From the cell containing the given text, extract its center point as (X, Y) coordinate. 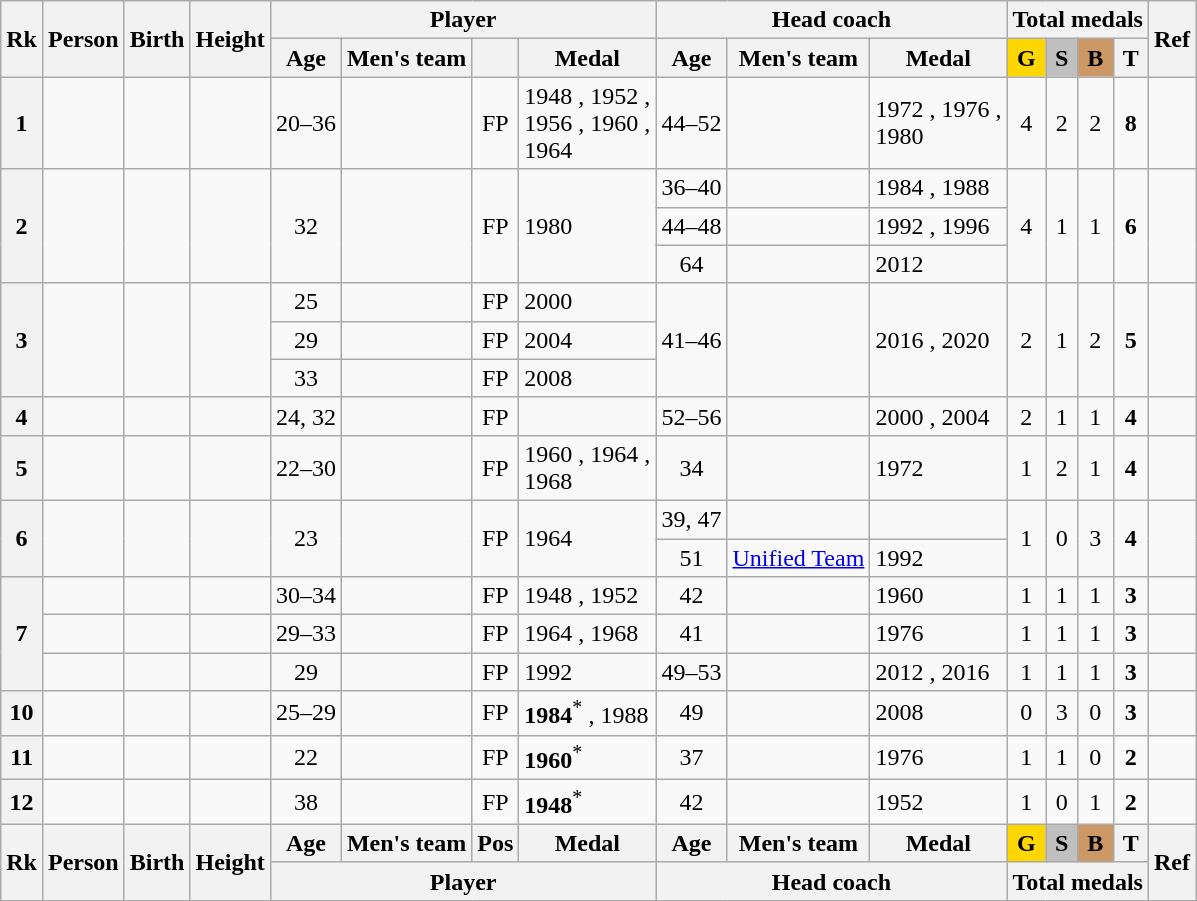
25–29 (306, 714)
1964 , 1968 (588, 634)
37 (692, 758)
49 (692, 714)
2012 (938, 264)
52–56 (692, 416)
33 (306, 378)
41 (692, 634)
2016 , 2020 (938, 340)
1972 (938, 468)
64 (692, 264)
1948 , 1952 ,1956 , 1960 ,1964 (588, 123)
44–52 (692, 123)
2004 (588, 340)
23 (306, 538)
12 (22, 802)
1984 , 1988 (938, 188)
25 (306, 302)
24, 32 (306, 416)
39, 47 (692, 519)
49–53 (692, 672)
1972 , 1976 ,1980 (938, 123)
11 (22, 758)
22 (306, 758)
38 (306, 802)
1984* , 1988 (588, 714)
36–40 (692, 188)
2000 , 2004 (938, 416)
1964 (588, 538)
1948 , 1952 (588, 596)
1960 (938, 596)
8 (1130, 123)
44–48 (692, 226)
10 (22, 714)
1960* (588, 758)
32 (306, 226)
20–36 (306, 123)
29–33 (306, 634)
34 (692, 468)
1952 (938, 802)
22–30 (306, 468)
1948* (588, 802)
1980 (588, 226)
7 (22, 634)
1992 , 1996 (938, 226)
Unified Team (798, 557)
2012 , 2016 (938, 672)
51 (692, 557)
41–46 (692, 340)
1960 , 1964 ,1968 (588, 468)
30–34 (306, 596)
2000 (588, 302)
Pos (496, 843)
